Capture the cell that displays the provided text and extract its [X, Y] central coordinate. 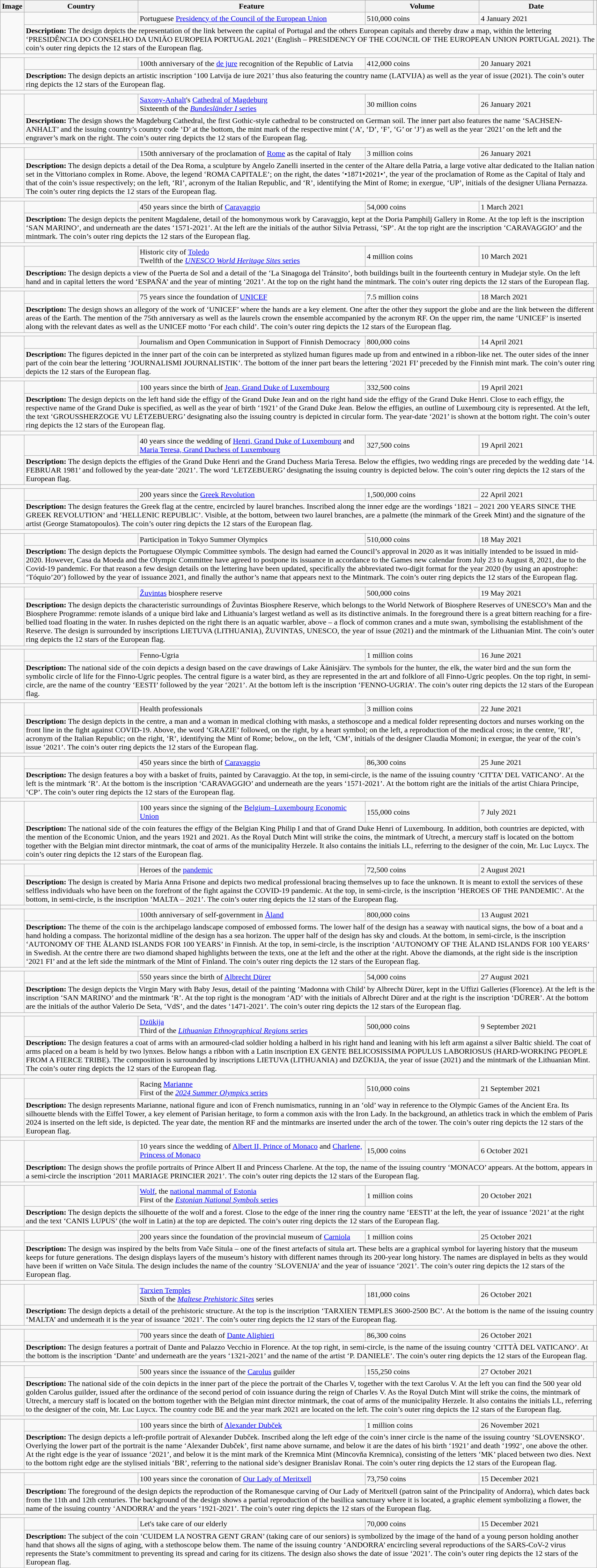
13 August 2021 [536, 915]
Portuguese Presidency of the Council of the European Union [252, 18]
Heroes of the pandemic [252, 870]
332,500 coins [422, 387]
22 June 2021 [536, 709]
4 million coins [422, 256]
100th anniversary of the de jure recognition of the Republic of Latvia [252, 63]
Country [81, 6]
72,500 coins [422, 870]
1 March 2021 [536, 207]
40 years since the wedding of Henri, Grand Duke of Luxembourg and Maria Teresa, Grand Duchess of Luxembourg [252, 445]
18 March 2021 [536, 297]
Let's take care of our elderly [252, 1524]
16 June 2021 [536, 655]
Racing MarianneFirst of the 2024 Summer Olympics series [252, 1088]
75 years since the foundation of UNICEF [252, 297]
20 January 2021 [536, 63]
550 years since the birth of Albrecht Dürer [252, 977]
10 March 2021 [536, 256]
Journalism and Open Communication in Support of Finnish Democracy [252, 342]
100 years since the coronation of Our Lady of Meritxell [252, 1479]
150th anniversary of the proclamation of Rome as the capital of Italy [252, 153]
200 years since the Greek Revolution [252, 495]
100 years since the birth of Alexander Dubček [252, 1425]
Date [536, 6]
25 June 2021 [536, 763]
7 July 2021 [536, 812]
7.5 million coins [422, 297]
DzūkijaThird of the Lithuanian Ethnographical Regions series [252, 1027]
Volume [422, 6]
10 years since the wedding of Albert II, Prince of Monaco and Charlene, Princess of Monaco [252, 1151]
25 October 2021 [536, 1236]
155,000 coins [422, 812]
Feature [252, 6]
6 October 2021 [536, 1151]
412,000 coins [422, 63]
Image [12, 6]
Participation in Tokyo Summer Olympics [252, 539]
9 September 2021 [536, 1027]
2 August 2021 [536, 870]
155,250 coins [422, 1372]
Fenno-Ugria [252, 655]
22 April 2021 [536, 495]
18 May 2021 [536, 539]
Žuvintas biosphere reserve [252, 593]
20 October 2021 [536, 1196]
Health professionals [252, 709]
21 September 2021 [536, 1088]
200 years since the foundation of the provincial museum of Carniola [252, 1236]
4 January 2021 [536, 18]
15,000 coins [422, 1151]
327,500 coins [422, 445]
500 years since the issuance of the Carolus guilder [252, 1372]
100th anniversary of self-government in Åland [252, 915]
73,750 coins [422, 1479]
Historic city of ToledoTwelfth of the UNESCO World Heritage Sites series [252, 256]
Saxony-Anhalt's Cathedral of MagdeburgSixteenth of the Bundesländer I series [252, 104]
100 years since the signing of the Belgium–Luxembourg Economic Union [252, 812]
700 years since the death of Dante Alighieri [252, 1335]
30 million coins [422, 104]
19 May 2021 [536, 593]
14 April 2021 [536, 342]
27 October 2021 [536, 1372]
100 years since the birth of Jean, Grand Duke of Luxembourg [252, 387]
26 November 2021 [536, 1425]
Wolf, the national mammal of EstoniaFirst of the Estonian National Symbols series [252, 1196]
181,000 coins [422, 1294]
27 August 2021 [536, 977]
70,000 coins [422, 1524]
Tarxien TemplesSixth of the Maltese Prehistoric Sites series [252, 1294]
1,500,000 coins [422, 495]
